Return the (X, Y) coordinate for the center point of the cell that contains the specified text.  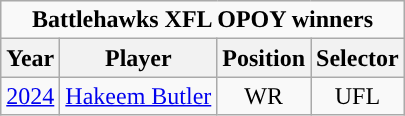
Position (264, 58)
UFL (358, 96)
2024 (30, 96)
Year (30, 58)
WR (264, 96)
Battlehawks XFL OPOY winners (203, 20)
Selector (358, 58)
Player (138, 58)
Hakeem Butler (138, 96)
